Search for the cell housing the specified text and yield its (x, y) center coordinate. 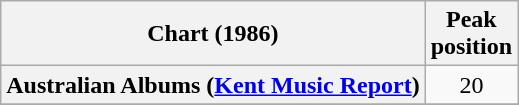
20 (471, 85)
Australian Albums (Kent Music Report) (213, 85)
Peak position (471, 34)
Chart (1986) (213, 34)
